Output the [x, y] coordinate of the center of the cell containing the given text.  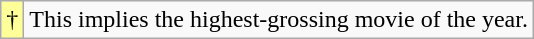
† [12, 20]
This implies the highest-grossing movie of the year. [279, 20]
